Scan for the cell matching the given text and deliver its [x, y] coordinate at center. 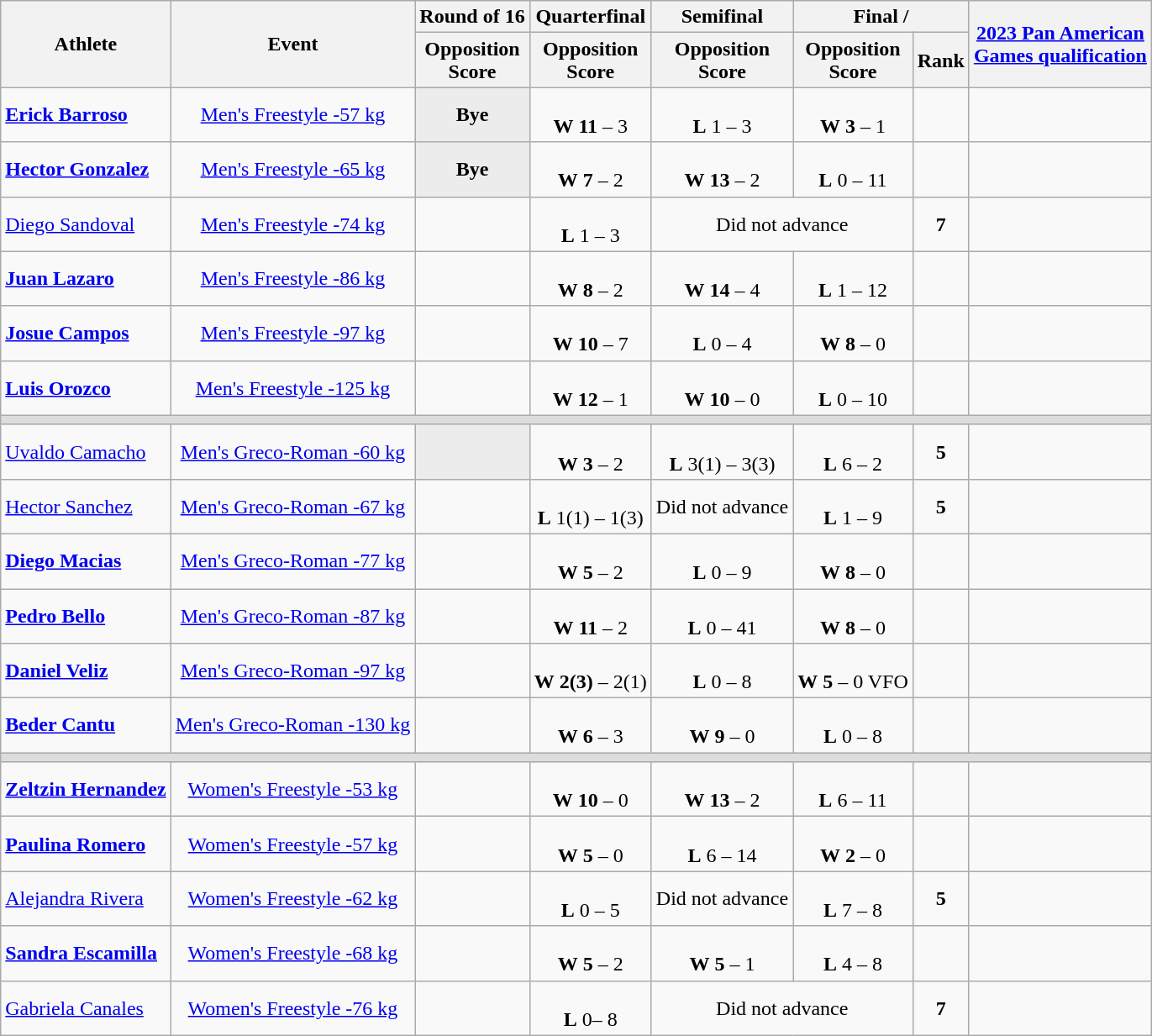
Uvaldo Camacho [86, 452]
L 0 – 11 [854, 170]
W 12 – 1 [590, 388]
L 0 – 4 [722, 333]
Women's Freestyle -57 kg [292, 844]
Josue Campos [86, 333]
W 8 – 2 [590, 279]
W 6 – 3 [590, 726]
W 14 – 4 [722, 279]
L 1 – 9 [854, 506]
L 6 – 2 [854, 452]
Quarterfinal [590, 17]
Beder Cantu [86, 726]
Sandra Escamilla [86, 953]
L 4 – 8 [854, 953]
W 5 – 0 VFO [854, 671]
Pedro Bello [86, 615]
Erick Barroso [86, 114]
Men's Greco-Roman -67 kg [292, 506]
W 3 – 2 [590, 452]
L 7 – 8 [854, 899]
Diego Sandoval [86, 224]
Luis Orozco [86, 388]
W 2 – 0 [854, 844]
W 7 – 2 [590, 170]
L 1 – 12 [854, 279]
L 0 – 10 [854, 388]
Hector Sanchez [86, 506]
Men's Freestyle -125 kg [292, 388]
Alejandra Rivera [86, 899]
Semifinal [722, 17]
W 11 – 2 [590, 615]
Round of 16 [472, 17]
Hector Gonzalez [86, 170]
W 2(3) – 2(1) [590, 671]
Paulina Romero [86, 844]
Men's Greco-Roman -87 kg [292, 615]
Daniel Veliz [86, 671]
L 0– 8 [590, 1008]
Diego Macias [86, 561]
Men's Freestyle -86 kg [292, 279]
Women's Freestyle -76 kg [292, 1008]
W 10 – 7 [590, 333]
W 11 – 3 [590, 114]
Men's Freestyle -65 kg [292, 170]
Rank [941, 60]
Men's Freestyle -74 kg [292, 224]
2023 Pan American Games qualification [1060, 44]
Men's Greco-Roman -97 kg [292, 671]
Final / [881, 17]
L 1(1) – 1(3) [590, 506]
Men's Freestyle -97 kg [292, 333]
W 5 – 1 [722, 953]
Men's Freestyle -57 kg [292, 114]
Athlete [86, 44]
L 6 – 11 [854, 790]
L 0 – 9 [722, 561]
Women's Freestyle -53 kg [292, 790]
Gabriela Canales [86, 1008]
W 9 – 0 [722, 726]
Zeltzin Hernandez [86, 790]
Women's Freestyle -68 kg [292, 953]
W 3 – 1 [854, 114]
L 3(1) – 3(3) [722, 452]
Juan Lazaro [86, 279]
L 0 – 5 [590, 899]
Men's Greco-Roman -130 kg [292, 726]
L 6 – 14 [722, 844]
W 5 – 0 [590, 844]
Men's Greco-Roman -60 kg [292, 452]
Event [292, 44]
Men's Greco-Roman -77 kg [292, 561]
L 0 – 41 [722, 615]
Women's Freestyle -62 kg [292, 899]
